Search for the cell housing the specified text and yield its [X, Y] center coordinate. 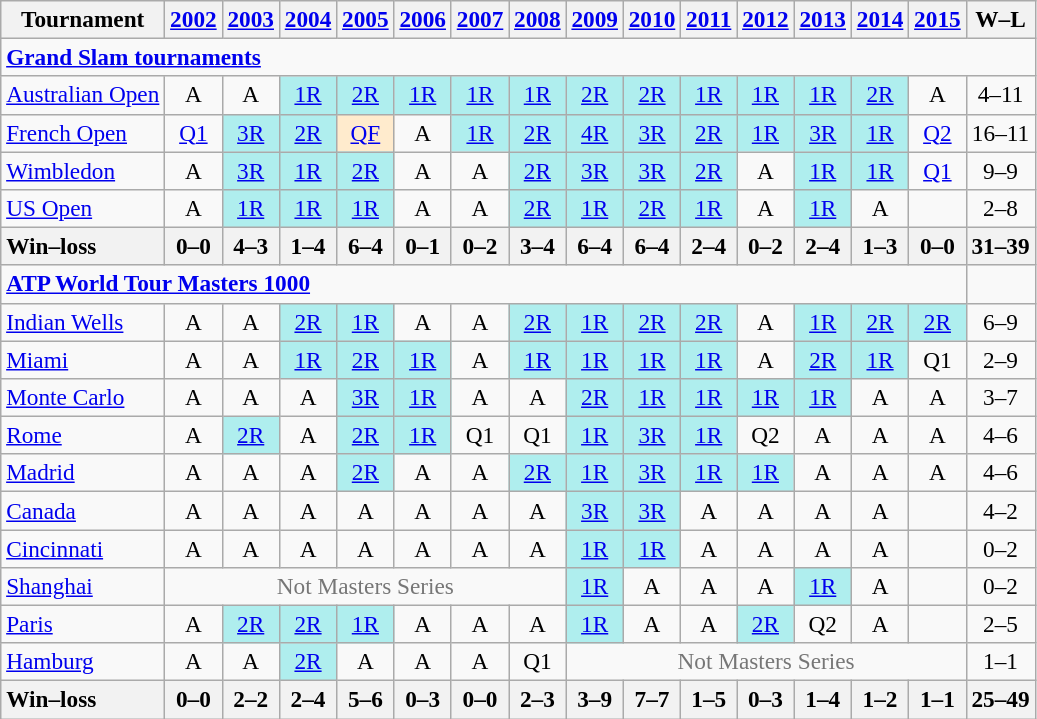
9–9 [1000, 170]
3–4 [538, 246]
French Open [83, 133]
US Open [83, 208]
0–1 [422, 246]
Madrid [83, 473]
2005 [366, 19]
7–7 [652, 699]
2–2 [250, 699]
2011 [709, 19]
Grand Slam tournaments [518, 57]
Shanghai [83, 586]
2008 [538, 19]
2–9 [1000, 359]
2014 [880, 19]
2003 [250, 19]
2002 [194, 19]
2–8 [1000, 208]
6–9 [1000, 322]
3–9 [594, 699]
3–7 [1000, 397]
Cincinnati [83, 548]
2013 [822, 19]
Miami [83, 359]
5–6 [366, 699]
31–39 [1000, 246]
Tournament [83, 19]
W–L [1000, 19]
1–2 [880, 699]
4R [594, 133]
2004 [308, 19]
2010 [652, 19]
4–11 [1000, 95]
Australian Open [83, 95]
Canada [83, 510]
Paris [83, 624]
2–3 [538, 699]
2012 [766, 19]
1–3 [880, 246]
ATP World Tour Masters 1000 [484, 284]
4–3 [250, 246]
1–5 [709, 699]
2009 [594, 19]
25–49 [1000, 699]
2006 [422, 19]
4–2 [1000, 510]
2–5 [1000, 624]
2015 [938, 19]
2007 [480, 19]
Hamburg [83, 662]
16–11 [1000, 133]
Indian Wells [83, 322]
Rome [83, 435]
QF [366, 133]
Wimbledon [83, 170]
Monte Carlo [83, 397]
